Provide the (x, y) coordinate of the cell's center where the given text is located.  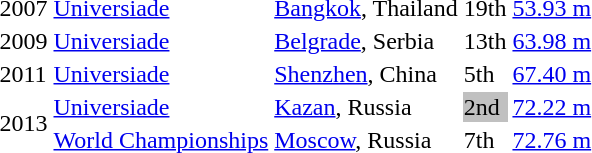
Shenzhen, China (366, 74)
Kazan, Russia (366, 107)
2nd (485, 107)
5th (485, 74)
Belgrade, Serbia (366, 41)
13th (485, 41)
